Output the (x, y) coordinate of the center of the cell containing the given text.  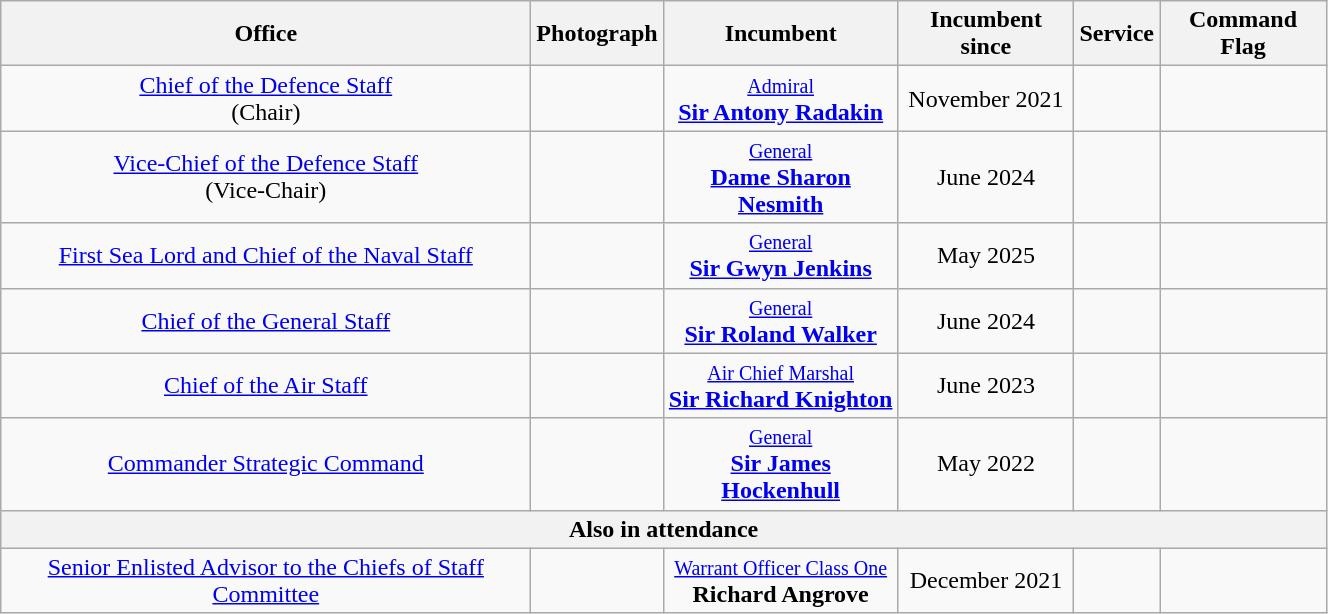
AdmiralSir Antony Radakin (780, 98)
June 2023 (986, 386)
December 2021 (986, 580)
Office (266, 34)
May 2025 (986, 256)
May 2022 (986, 464)
Chief of the Defence Staff(Chair) (266, 98)
GeneralSir Roland Walker (780, 320)
Vice-Chief of the Defence Staff(Vice-Chair) (266, 177)
Also in attendance (664, 529)
Incumbent (780, 34)
Commander Strategic Command (266, 464)
Command Flag (1244, 34)
Photograph (597, 34)
November 2021 (986, 98)
Incumbent since (986, 34)
Warrant Officer Class OneRichard Angrove (780, 580)
First Sea Lord and Chief of the Naval Staff (266, 256)
Chief of the General Staff (266, 320)
Chief of the Air Staff (266, 386)
GeneralDame Sharon Nesmith (780, 177)
Air Chief MarshalSir Richard Knighton (780, 386)
GeneralSir James Hockenhull (780, 464)
Senior Enlisted Advisor to the Chiefs of Staff Committee (266, 580)
GeneralSir Gwyn Jenkins (780, 256)
Service (1117, 34)
